Scan for the cell matching the given text and deliver its (x, y) coordinate at center. 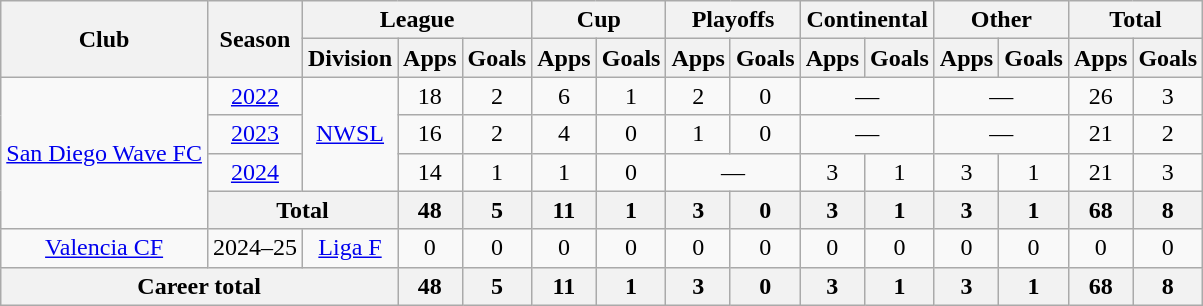
San Diego Wave FC (104, 153)
Valencia CF (104, 248)
Career total (200, 286)
2024–25 (254, 248)
2022 (254, 96)
Club (104, 39)
League (416, 20)
Continental (867, 20)
14 (430, 172)
Cup (599, 20)
2024 (254, 172)
Playoffs (733, 20)
16 (430, 134)
26 (1100, 96)
18 (430, 96)
Liga F (350, 248)
6 (564, 96)
NWSL (350, 134)
4 (564, 134)
Season (254, 39)
Division (350, 58)
Other (1001, 20)
2023 (254, 134)
